Output the [X, Y] coordinate of the center of the cell containing the given text.  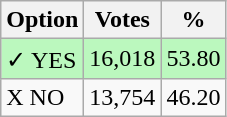
✓ YES [42, 59]
53.80 [194, 59]
13,754 [122, 97]
Option [42, 20]
X NO [42, 97]
% [194, 20]
46.20 [194, 97]
Votes [122, 20]
16,018 [122, 59]
